Scan for the cell matching the given text and deliver its [X, Y] coordinate at center. 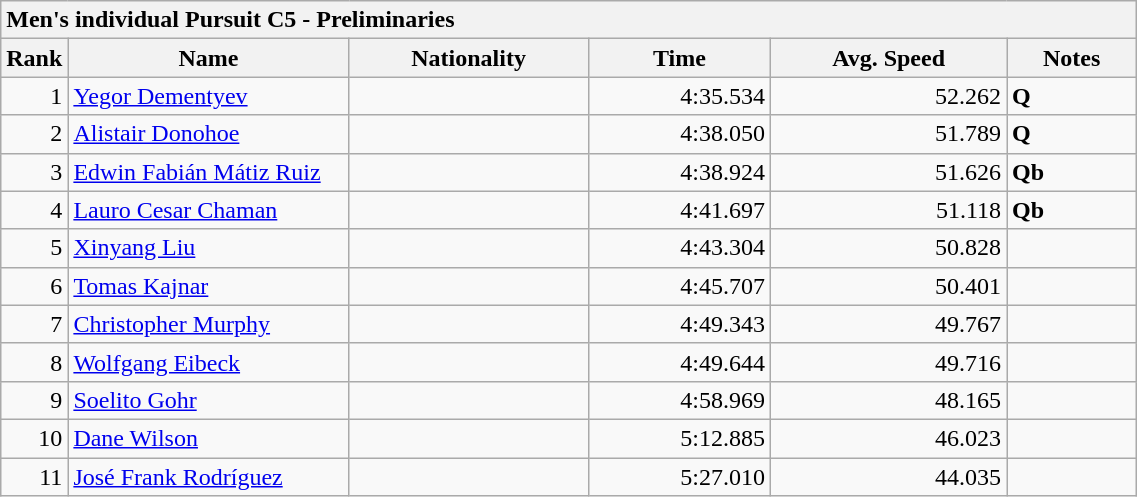
Yegor Dementyev [208, 96]
Tomas Kajnar [208, 286]
4:49.644 [679, 362]
Alistair Donohoe [208, 134]
Men's individual Pursuit C5 - Preliminaries [569, 20]
Edwin Fabián Mátiz Ruiz [208, 172]
50.828 [889, 248]
4:38.924 [679, 172]
4 [34, 210]
Wolfgang Eibeck [208, 362]
Notes [1072, 58]
5 [34, 248]
11 [34, 477]
5:27.010 [679, 477]
6 [34, 286]
1 [34, 96]
Xinyang Liu [208, 248]
4:43.304 [679, 248]
7 [34, 324]
Dane Wilson [208, 438]
3 [34, 172]
44.035 [889, 477]
Christopher Murphy [208, 324]
Rank [34, 58]
50.401 [889, 286]
Lauro Cesar Chaman [208, 210]
Time [679, 58]
49.716 [889, 362]
4:49.343 [679, 324]
52.262 [889, 96]
Avg. Speed [889, 58]
8 [34, 362]
4:45.707 [679, 286]
Nationality [468, 58]
2 [34, 134]
4:41.697 [679, 210]
51.626 [889, 172]
51.789 [889, 134]
48.165 [889, 400]
Name [208, 58]
4:58.969 [679, 400]
51.118 [889, 210]
Soelito Gohr [208, 400]
10 [34, 438]
José Frank Rodríguez [208, 477]
49.767 [889, 324]
4:35.534 [679, 96]
5:12.885 [679, 438]
9 [34, 400]
4:38.050 [679, 134]
46.023 [889, 438]
